Identify which cell holds the provided text, then report its (X, Y) central coordinate. 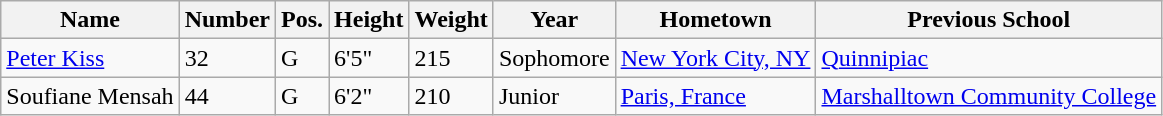
44 (227, 96)
Pos. (302, 20)
Hometown (716, 20)
Sophomore (554, 58)
Weight (451, 20)
Height (369, 20)
32 (227, 58)
215 (451, 58)
Soufiane Mensah (90, 96)
6'2" (369, 96)
210 (451, 96)
Name (90, 20)
Previous School (989, 20)
Junior (554, 96)
New York City, NY (716, 58)
Paris, France (716, 96)
Marshalltown Community College (989, 96)
Number (227, 20)
Year (554, 20)
Peter Kiss (90, 58)
Quinnipiac (989, 58)
6'5" (369, 58)
